For the text-containing cell, return its midpoint in (X, Y) coordinate format. 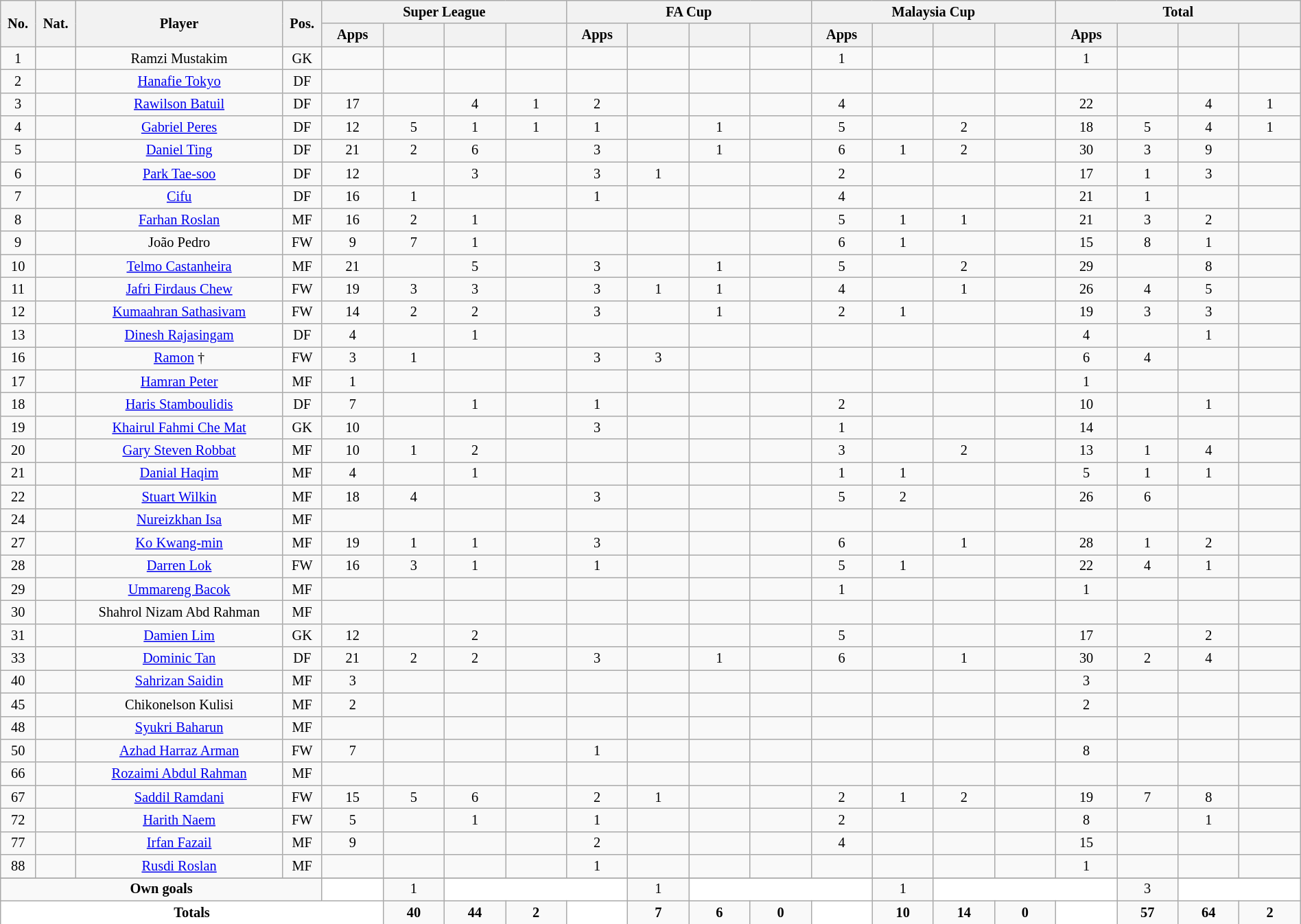
Syukri Baharun (179, 728)
57 (1147, 912)
Daniel Ting (179, 150)
Super League (444, 12)
Irfan Fazail (179, 843)
Sahrizan Saidin (179, 681)
Darren Lok (179, 566)
Telmo Castanheira (179, 266)
Ramzi Mustakim (179, 58)
Ummareng Bacok (179, 589)
Pos. (302, 23)
Khairul Fahmi Che Mat (179, 427)
Hamran Peter (179, 381)
24 (18, 520)
50 (18, 750)
Gabriel Peres (179, 128)
27 (18, 543)
Danial Haqim (179, 473)
João Pedro (179, 243)
45 (18, 704)
Ramon † (179, 358)
Saddil Ramdani (179, 797)
Park Tae-soo (179, 174)
Hanafie Tokyo (179, 81)
48 (18, 728)
Totals (192, 912)
Player (179, 23)
Kumaahran Sathasivam (179, 312)
88 (18, 866)
33 (18, 659)
11 (18, 289)
Farhan Roslan (179, 220)
Haris Stamboulidis (179, 404)
Total (1179, 12)
Damien Lim (179, 635)
Dinesh Rajasingam (179, 335)
Rusdi Roslan (179, 866)
Jafri Firdaus Chew (179, 289)
Cifu (179, 197)
Nat. (56, 23)
Harith Naem (179, 820)
44 (475, 912)
Ko Kwang-min (179, 543)
Azhad Harraz Arman (179, 750)
Chikonelson Kulisi (179, 704)
FA Cup (689, 12)
Shahrol Nizam Abd Rahman (179, 612)
Rozaimi Abdul Rahman (179, 774)
64 (1209, 912)
Own goals (161, 889)
77 (18, 843)
Nureizkhan Isa (179, 520)
66 (18, 774)
Stuart Wilkin (179, 497)
20 (18, 451)
Gary Steven Robbat (179, 451)
Rawilson Batuil (179, 104)
72 (18, 820)
No. (18, 23)
31 (18, 635)
Dominic Tan (179, 659)
Malaysia Cup (933, 12)
67 (18, 797)
